Provide the [x, y] coordinate of the cell's center where the given text is located.  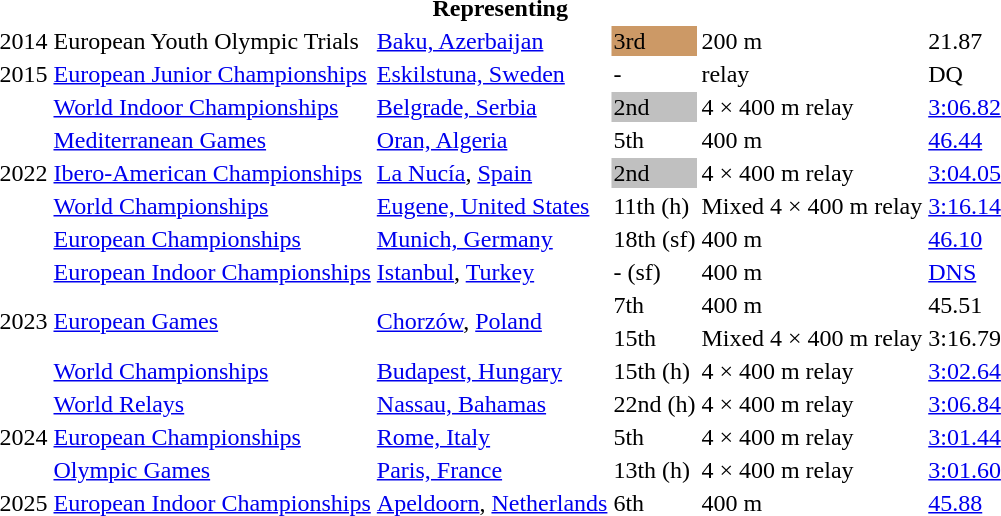
Istanbul, Turkey [492, 272]
World Relays [212, 404]
15th (h) [654, 371]
Chorzów, Poland [492, 322]
Paris, France [492, 470]
Olympic Games [212, 470]
200 m [812, 41]
7th [654, 305]
18th (sf) [654, 239]
22nd (h) [654, 404]
European Indoor Championships [212, 272]
15th [654, 338]
Oran, Algeria [492, 140]
La Nucía, Spain [492, 173]
Eskilstuna, Sweden [492, 74]
Baku, Azerbaijan [492, 41]
Ibero-American Championships [212, 173]
Belgrade, Serbia [492, 107]
Budapest, Hungary [492, 371]
11th (h) [654, 206]
13th (h) [654, 470]
European Youth Olympic Trials [212, 41]
European Junior Championships [212, 74]
European Games [212, 322]
3rd [654, 41]
Rome, Italy [492, 437]
relay [812, 74]
Eugene, United States [492, 206]
- [654, 74]
- (sf) [654, 272]
Munich, Germany [492, 239]
World Indoor Championships [212, 107]
Mediterranean Games [212, 140]
Nassau, Bahamas [492, 404]
